Pinpoint the cell where the given text exists, returning its (x, y) midpoint coordinate. 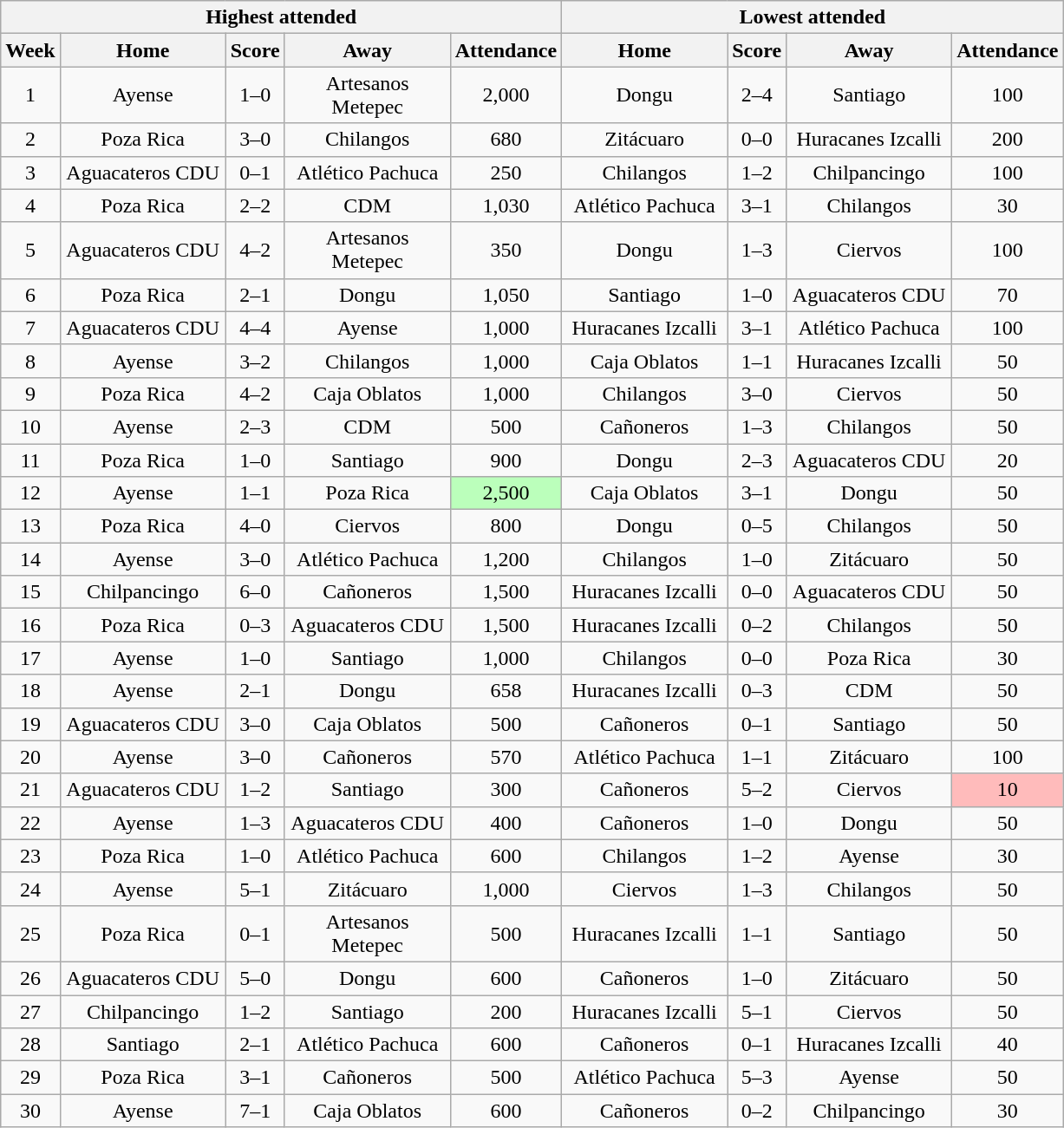
350 (506, 250)
Highest attended (281, 17)
1,050 (506, 295)
0–5 (757, 526)
7 (30, 328)
6–0 (255, 592)
19 (30, 724)
2–4 (757, 95)
1,200 (506, 559)
12 (30, 493)
4–0 (255, 526)
3–2 (255, 361)
13 (30, 526)
15 (30, 592)
400 (506, 823)
5 (30, 250)
25 (30, 933)
28 (30, 1045)
8 (30, 361)
900 (506, 460)
2,500 (506, 493)
5–0 (255, 978)
Lowest attended (813, 17)
7–1 (255, 1111)
22 (30, 823)
2 (30, 140)
18 (30, 691)
3 (30, 173)
4–4 (255, 328)
570 (506, 757)
6 (30, 295)
2–2 (255, 205)
29 (30, 1078)
680 (506, 140)
1,030 (506, 205)
9 (30, 394)
40 (1008, 1045)
1 (30, 95)
24 (30, 889)
16 (30, 625)
800 (506, 526)
300 (506, 790)
11 (30, 460)
5–2 (757, 790)
14 (30, 559)
70 (1008, 295)
4 (30, 205)
2,000 (506, 95)
21 (30, 790)
5–3 (757, 1078)
Week (30, 50)
17 (30, 658)
23 (30, 856)
250 (506, 173)
27 (30, 1012)
26 (30, 978)
658 (506, 691)
